Capture the cell that displays the provided text and extract its (x, y) central coordinate. 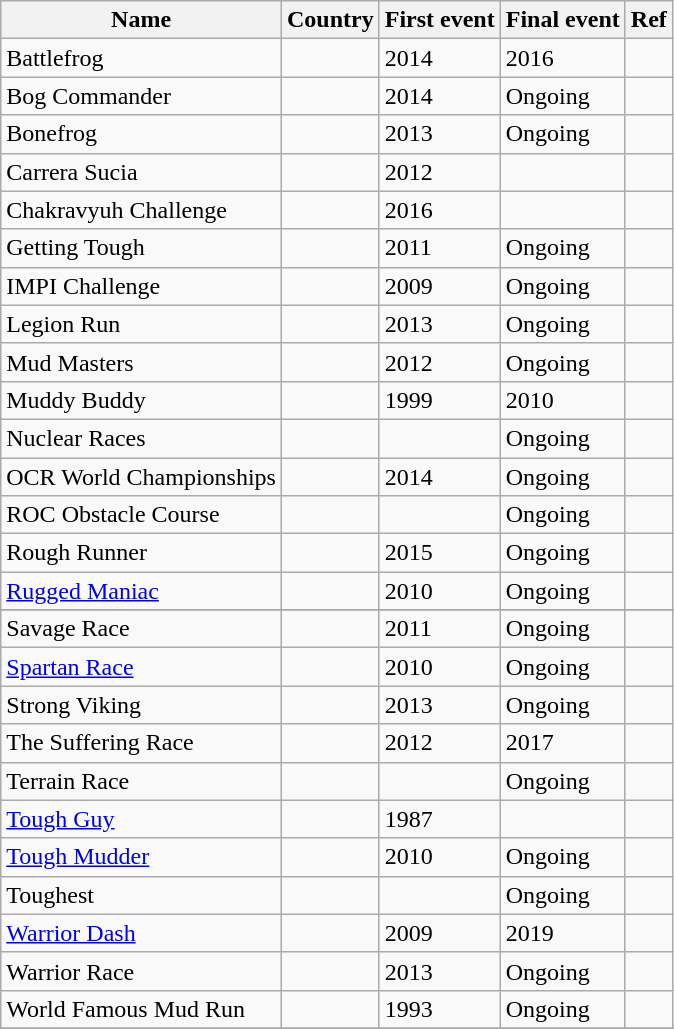
Rugged Maniac (142, 591)
IMPI Challenge (142, 286)
OCR World Championships (142, 477)
Rough Runner (142, 553)
Spartan Race (142, 667)
1999 (440, 400)
Country (330, 20)
2019 (562, 933)
Mud Masters (142, 362)
Battlefrog (142, 58)
2017 (562, 743)
Nuclear Races (142, 438)
Bonefrog (142, 134)
Savage Race (142, 629)
Bog Commander (142, 96)
1993 (440, 1009)
Muddy Buddy (142, 400)
First event (440, 20)
Final event (562, 20)
Name (142, 20)
Toughest (142, 895)
2015 (440, 553)
Ref (648, 20)
Getting Tough (142, 248)
Strong Viking (142, 705)
Warrior Race (142, 971)
The Suffering Race (142, 743)
Carrera Sucia (142, 172)
Chakravyuh Challenge (142, 210)
Tough Guy (142, 819)
Terrain Race (142, 781)
Legion Run (142, 324)
Tough Mudder (142, 857)
ROC Obstacle Course (142, 515)
World Famous Mud Run (142, 1009)
Warrior Dash (142, 933)
1987 (440, 819)
